Locate the cell with the specified text and output its [X, Y] center coordinate. 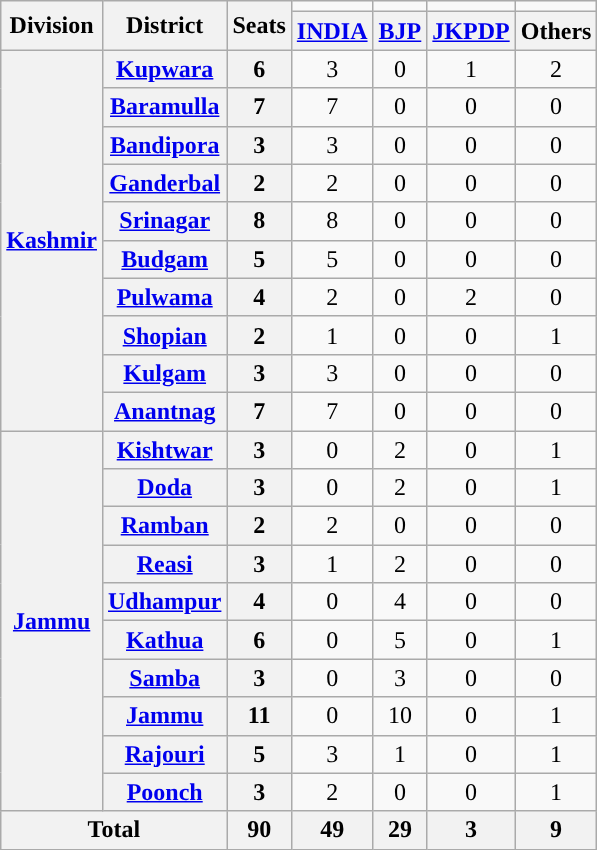
Doda [164, 488]
Anantnag [164, 411]
Srinagar [164, 221]
Kulgam [164, 373]
29 [400, 830]
Budgam [164, 259]
Kashmir [52, 240]
Reasi [164, 564]
Kathua [164, 640]
11 [259, 716]
District [164, 26]
Rajouri [164, 754]
Samba [164, 678]
Pulwama [164, 297]
Bandipora [164, 145]
Seats [259, 26]
Poonch [164, 792]
Ramban [164, 526]
Total [114, 830]
Baramulla [164, 107]
Ganderbal [164, 183]
9 [556, 830]
JKPDP [471, 31]
Kupwara [164, 69]
BJP [400, 31]
Udhampur [164, 602]
Division [52, 26]
90 [259, 830]
49 [332, 830]
Kishtwar [164, 449]
Shopian [164, 335]
INDIA [332, 31]
10 [400, 716]
Others [556, 31]
